Search for the cell housing the specified text and yield its (X, Y) center coordinate. 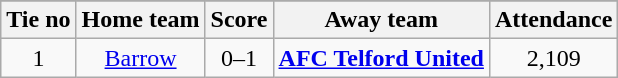
Score (239, 20)
Attendance (553, 20)
0–1 (239, 58)
Away team (381, 20)
1 (38, 58)
2,109 (553, 58)
AFC Telford United (381, 58)
Tie no (38, 20)
Barrow (140, 58)
Home team (140, 20)
